Identify which cell holds the provided text, then report its (X, Y) central coordinate. 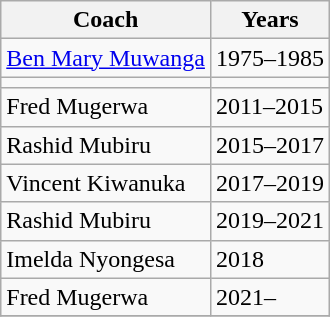
2011–2015 (270, 107)
2021– (270, 297)
Vincent Kiwanuka (106, 183)
Years (270, 20)
1975–1985 (270, 58)
Ben Mary Muwanga (106, 58)
Coach (106, 20)
2015–2017 (270, 145)
2017–2019 (270, 183)
2018 (270, 259)
2019–2021 (270, 221)
Imelda Nyongesa (106, 259)
